Pinpoint the cell where the given text exists, returning its [X, Y] midpoint coordinate. 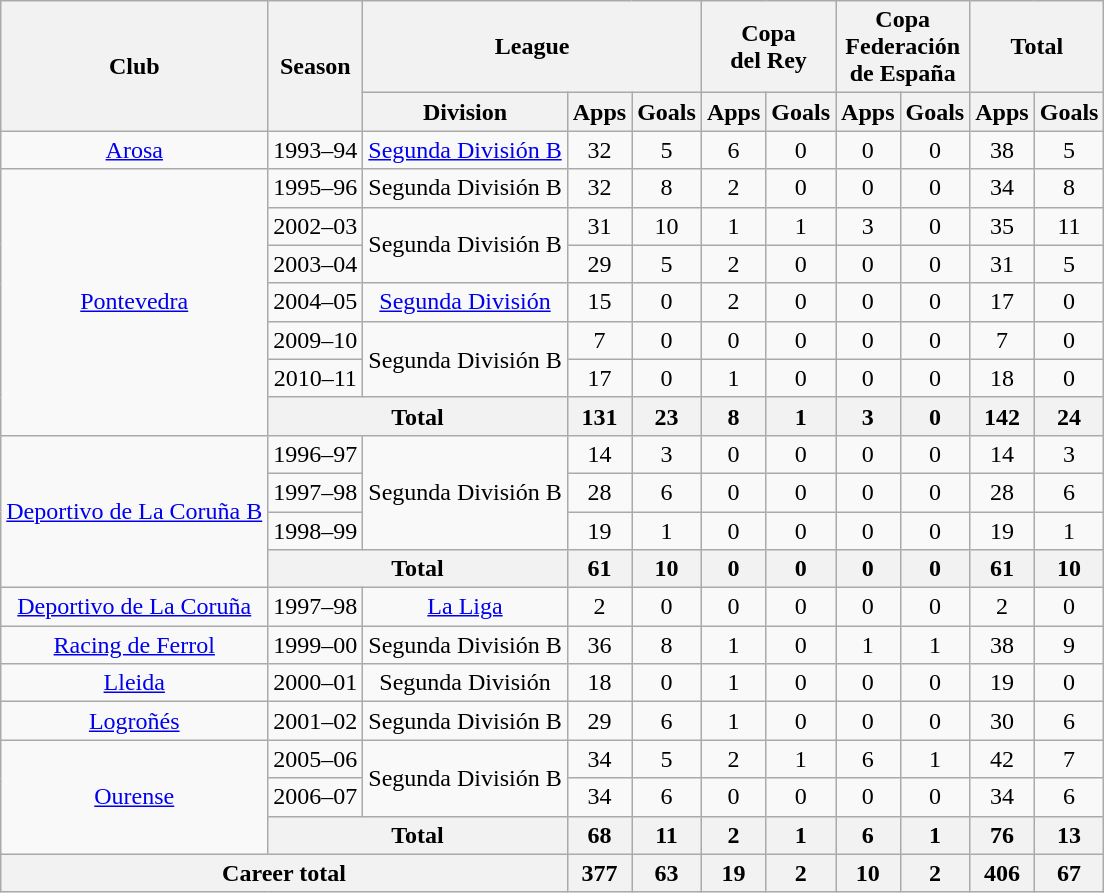
131 [599, 416]
CopaFederaciónde España [903, 47]
13 [1069, 835]
2005–06 [316, 759]
1998–99 [316, 531]
Season [316, 66]
2001–02 [316, 721]
36 [599, 645]
2000–01 [316, 683]
24 [1069, 416]
Pontevedra [134, 302]
Club [134, 66]
1999–00 [316, 645]
42 [1002, 759]
2004–05 [316, 302]
1993–94 [316, 150]
Deportivo de La Coruña B [134, 511]
Deportivo de La Coruña [134, 607]
La Liga [465, 607]
Arosa [134, 150]
1996–97 [316, 454]
Copadel Rey [768, 47]
Career total [284, 873]
2006–07 [316, 797]
67 [1069, 873]
68 [599, 835]
377 [599, 873]
1995–96 [316, 188]
406 [1002, 873]
League [532, 47]
15 [599, 302]
76 [1002, 835]
2002–03 [316, 226]
142 [1002, 416]
Racing de Ferrol [134, 645]
2009–10 [316, 340]
Logroñés [134, 721]
2003–04 [316, 264]
2010–11 [316, 378]
23 [667, 416]
Lleida [134, 683]
35 [1002, 226]
Ourense [134, 797]
63 [667, 873]
9 [1069, 645]
30 [1002, 721]
Division [465, 112]
